Scan for the cell matching the given text and deliver its (x, y) coordinate at center. 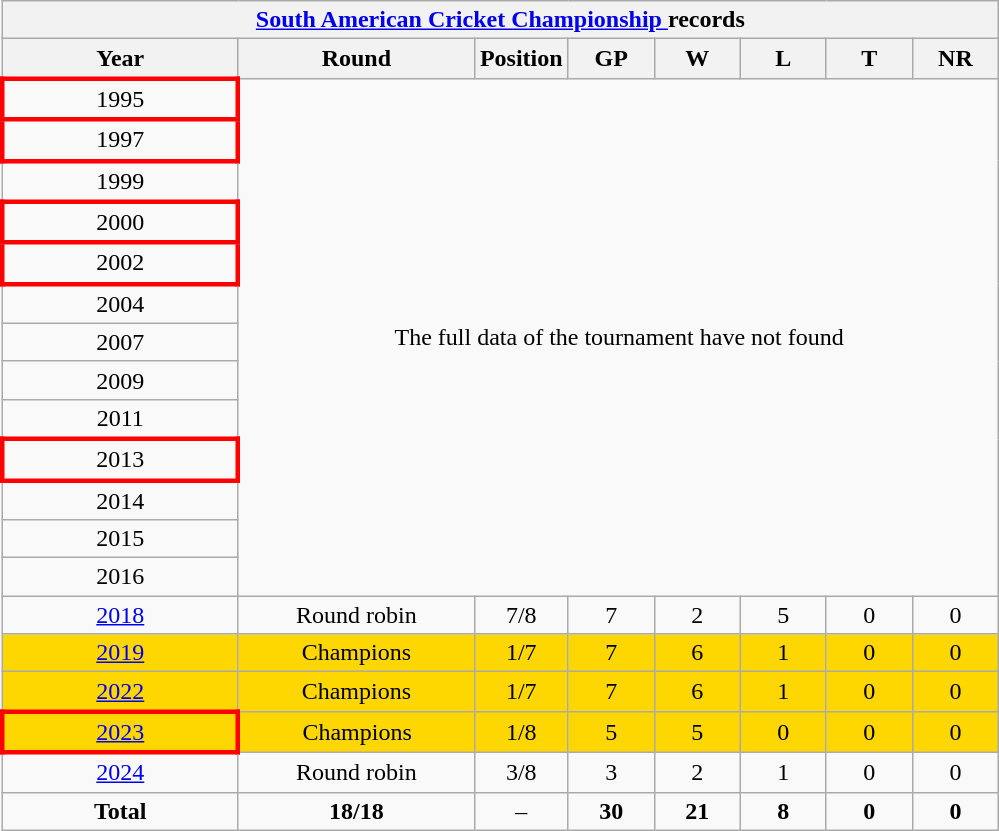
21 (697, 811)
2019 (120, 653)
2016 (120, 577)
2023 (120, 732)
2004 (120, 304)
2000 (120, 222)
Year (120, 59)
8 (783, 811)
30 (611, 811)
The full data of the tournament have not found (618, 336)
3/8 (521, 772)
2002 (120, 264)
South American Cricket Championship records (500, 20)
2009 (120, 380)
2007 (120, 342)
7/8 (521, 615)
L (783, 59)
3 (611, 772)
– (521, 811)
1999 (120, 180)
T (869, 59)
1/8 (521, 732)
GP (611, 59)
Round (356, 59)
2013 (120, 460)
NR (955, 59)
2018 (120, 615)
2024 (120, 772)
2014 (120, 500)
Position (521, 59)
2011 (120, 419)
W (697, 59)
18/18 (356, 811)
1995 (120, 98)
2015 (120, 539)
Total (120, 811)
1997 (120, 140)
2022 (120, 692)
